Detect which cell encompasses the target text, then output its [X, Y] center coordinate. 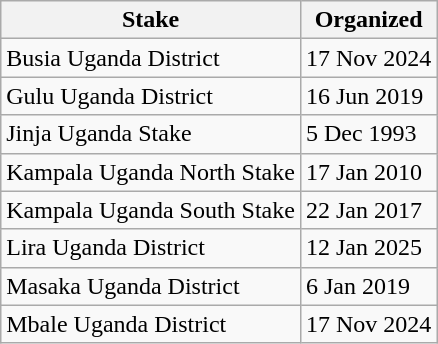
6 Jan 2019 [368, 286]
Kampala Uganda North Stake [151, 172]
Gulu Uganda District [151, 96]
Mbale Uganda District [151, 324]
5 Dec 1993 [368, 134]
Masaka Uganda District [151, 286]
Stake [151, 20]
22 Jan 2017 [368, 210]
Organized [368, 20]
16 Jun 2019 [368, 96]
Kampala Uganda South Stake [151, 210]
Busia Uganda District [151, 58]
Lira Uganda District [151, 248]
Jinja Uganda Stake [151, 134]
12 Jan 2025 [368, 248]
17 Jan 2010 [368, 172]
